Output the [X, Y] coordinate of the center of the cell containing the given text.  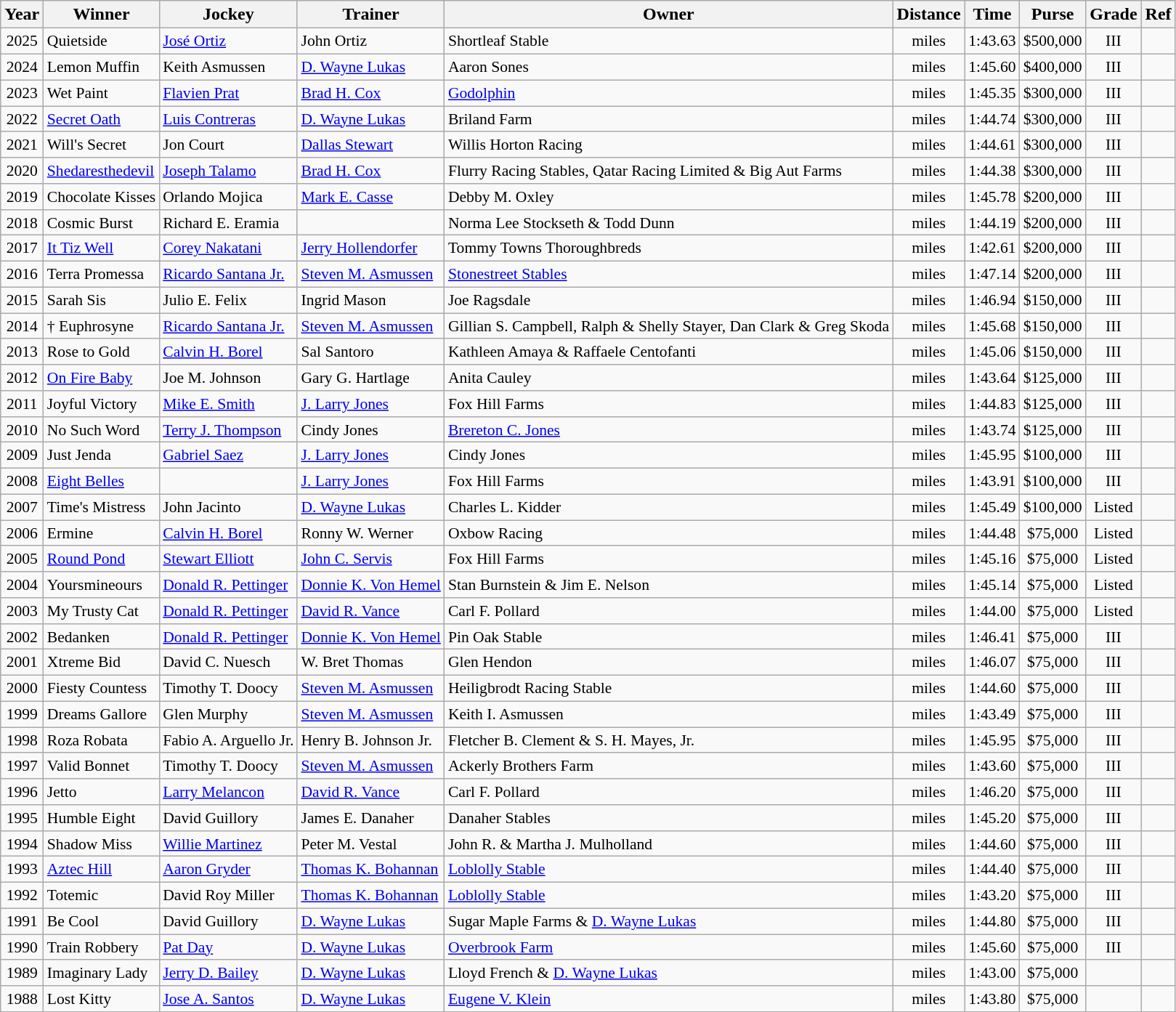
Distance [928, 15]
† Euphrosyne [102, 326]
Shadow Miss [102, 843]
1:45.20 [992, 818]
2007 [22, 507]
1:43.20 [992, 895]
Jockey [228, 15]
1997 [22, 766]
2019 [22, 197]
Fabio A. Arguello Jr. [228, 740]
Eugene V. Klein [668, 999]
Dreams Gallore [102, 714]
1991 [22, 921]
1:44.48 [992, 533]
Willis Horton Racing [668, 145]
2000 [22, 688]
Joseph Talamo [228, 171]
1998 [22, 740]
2023 [22, 93]
1:47.14 [992, 274]
Brereton C. Jones [668, 429]
Briland Farm [668, 119]
1:44.74 [992, 119]
Flavien Prat [228, 93]
1989 [22, 973]
José Ortiz [228, 41]
Overbrook Farm [668, 947]
2003 [22, 611]
1:45.35 [992, 93]
Will's Secret [102, 145]
Eight Belles [102, 481]
2016 [22, 274]
Terry J. Thompson [228, 429]
Aztec Hill [102, 870]
Henry B. Johnson Jr. [370, 740]
1:46.07 [992, 663]
Lost Kitty [102, 999]
1:46.41 [992, 636]
Jon Court [228, 145]
1:43.60 [992, 766]
1:45.14 [992, 585]
Flurry Racing Stables, Qatar Racing Limited & Big Aut Farms [668, 171]
Round Pond [102, 559]
Danaher Stables [668, 818]
2021 [22, 145]
On Fire Baby [102, 378]
Quietside [102, 41]
1:44.61 [992, 145]
2001 [22, 663]
Shedaresthedevil [102, 171]
1999 [22, 714]
Keith Asmussen [228, 67]
Ref [1158, 15]
2013 [22, 352]
1:43.80 [992, 999]
Sugar Maple Farms & D. Wayne Lukas [668, 921]
Time's Mistress [102, 507]
Chocolate Kisses [102, 197]
1:43.74 [992, 429]
2006 [22, 533]
1:43.49 [992, 714]
1:45.06 [992, 352]
Secret Oath [102, 119]
Winner [102, 15]
Norma Lee Stockseth & Todd Dunn [668, 222]
Cosmic Burst [102, 222]
Kathleen Amaya & Raffaele Centofanti [668, 352]
Richard E. Eramia [228, 222]
Glen Hendon [668, 663]
2017 [22, 248]
2002 [22, 636]
Wet Paint [102, 93]
1993 [22, 870]
Ronny W. Werner [370, 533]
Year [22, 15]
Mark E. Casse [370, 197]
Sal Santoro [370, 352]
1:44.80 [992, 921]
Gillian S. Campbell, Ralph & Shelly Stayer, Dan Clark & Greg Skoda [668, 326]
2015 [22, 300]
Jerry Hollendorfer [370, 248]
Heiligbrodt Racing Stable [668, 688]
Shortleaf Stable [668, 41]
Humble Eight [102, 818]
2022 [22, 119]
Lemon Muffin [102, 67]
Terra Promessa [102, 274]
1996 [22, 792]
Bedanken [102, 636]
1:44.38 [992, 171]
$500,000 [1053, 41]
Pin Oak Stable [668, 636]
2012 [22, 378]
David Roy Miller [228, 895]
1:44.00 [992, 611]
2011 [22, 404]
2024 [22, 67]
1:46.94 [992, 300]
1:42.61 [992, 248]
Pat Day [228, 947]
2010 [22, 429]
2014 [22, 326]
James E. Danaher [370, 818]
Stewart Elliott [228, 559]
Jetto [102, 792]
Yoursmineours [102, 585]
W. Bret Thomas [370, 663]
Valid Bonnet [102, 766]
1:45.49 [992, 507]
1:44.19 [992, 222]
Glen Murphy [228, 714]
1:44.40 [992, 870]
Gary G. Hartlage [370, 378]
Ermine [102, 533]
Peter M. Vestal [370, 843]
Fletcher B. Clement & S. H. Mayes, Jr. [668, 740]
John C. Servis [370, 559]
Gabriel Saez [228, 456]
Keith I. Asmussen [668, 714]
1995 [22, 818]
Julio E. Felix [228, 300]
Joe Ragsdale [668, 300]
2025 [22, 41]
Fiesty Countess [102, 688]
Aaron Gryder [228, 870]
Orlando Mojica [228, 197]
Oxbow Racing [668, 533]
Roza Robata [102, 740]
2018 [22, 222]
Jerry D. Bailey [228, 973]
1:45.16 [992, 559]
Be Cool [102, 921]
Train Robbery [102, 947]
Owner [668, 15]
Tommy Towns Thoroughbreds [668, 248]
My Trusty Cat [102, 611]
Willie Martinez [228, 843]
1992 [22, 895]
Joe M. Johnson [228, 378]
1988 [22, 999]
2009 [22, 456]
1:43.91 [992, 481]
Ackerly Brothers Farm [668, 766]
Larry Melancon [228, 792]
Aaron Sones [668, 67]
Debby M. Oxley [668, 197]
Jose A. Santos [228, 999]
John Jacinto [228, 507]
Dallas Stewart [370, 145]
1994 [22, 843]
Corey Nakatani [228, 248]
Rose to Gold [102, 352]
1:43.64 [992, 378]
Lloyd French & D. Wayne Lukas [668, 973]
1990 [22, 947]
Sarah Sis [102, 300]
2004 [22, 585]
It Tiz Well [102, 248]
Xtreme Bid [102, 663]
1:43.63 [992, 41]
Time [992, 15]
John Ortiz [370, 41]
John R. & Martha J. Mulholland [668, 843]
1:44.83 [992, 404]
No Such Word [102, 429]
Godolphin [668, 93]
Stonestreet Stables [668, 274]
Grade [1114, 15]
Totemic [102, 895]
1:46.20 [992, 792]
2005 [22, 559]
1:45.78 [992, 197]
Imaginary Lady [102, 973]
Stan Burnstein & Jim E. Nelson [668, 585]
1:43.00 [992, 973]
Charles L. Kidder [668, 507]
2008 [22, 481]
$400,000 [1053, 67]
Just Jenda [102, 456]
Luis Contreras [228, 119]
Purse [1053, 15]
Anita Cauley [668, 378]
2020 [22, 171]
1:45.68 [992, 326]
Ingrid Mason [370, 300]
Mike E. Smith [228, 404]
Joyful Victory [102, 404]
David C. Nuesch [228, 663]
Trainer [370, 15]
